For the text-containing cell, return its midpoint in (x, y) coordinate format. 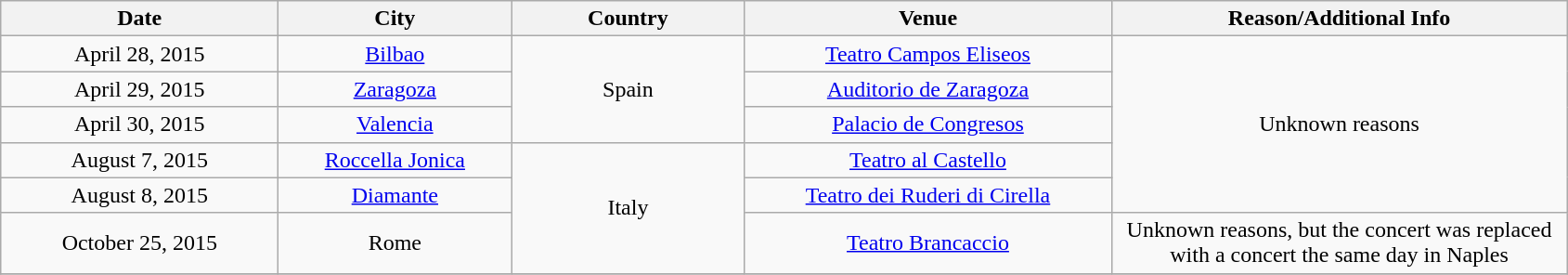
Diamante (395, 195)
Reason/Additional Info (1339, 19)
Teatro Brancaccio (928, 243)
April 28, 2015 (139, 54)
Bilbao (395, 54)
Teatro Campos Eliseos (928, 54)
Zaragoza (395, 89)
Country (628, 19)
August 7, 2015 (139, 160)
City (395, 19)
Unknown reasons, but the concert was replaced with a concert the same day in Naples (1339, 243)
Unknown reasons (1339, 124)
Venue (928, 19)
Rome (395, 243)
Roccella Jonica (395, 160)
April 30, 2015 (139, 124)
Teatro dei Ruderi di Cirella (928, 195)
August 8, 2015 (139, 195)
October 25, 2015 (139, 243)
Palacio de Congresos (928, 124)
April 29, 2015 (139, 89)
Teatro al Castello (928, 160)
Italy (628, 208)
Auditorio de Zaragoza (928, 89)
Spain (628, 89)
Valencia (395, 124)
Date (139, 19)
